Scan for the cell matching the given text and deliver its [x, y] coordinate at center. 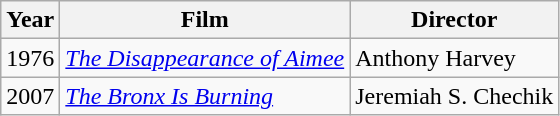
Director [454, 20]
2007 [30, 96]
Jeremiah S. Chechik [454, 96]
Anthony Harvey [454, 58]
The Bronx Is Burning [205, 96]
Year [30, 20]
Film [205, 20]
1976 [30, 58]
The Disappearance of Aimee [205, 58]
